Scan for the cell matching the given text and deliver its (X, Y) coordinate at center. 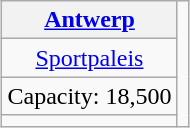
Sportpaleis (90, 58)
Capacity: 18,500 (90, 96)
Antwerp (90, 20)
